Pinpoint the cell where the given text exists, returning its (X, Y) midpoint coordinate. 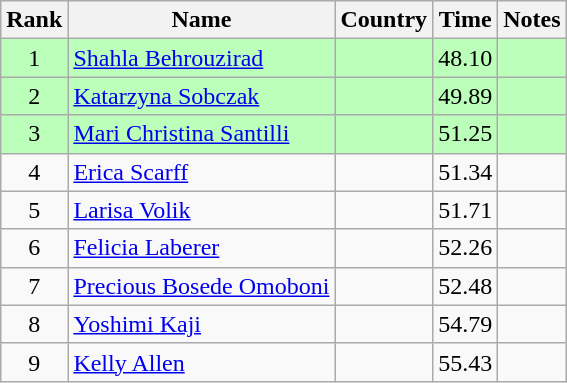
5 (34, 210)
7 (34, 286)
55.43 (466, 362)
Shahla Behrouzirad (202, 58)
51.71 (466, 210)
6 (34, 248)
Erica Scarff (202, 172)
Katarzyna Sobczak (202, 96)
49.89 (466, 96)
Notes (532, 20)
Precious Bosede Omoboni (202, 286)
Felicia Laberer (202, 248)
51.34 (466, 172)
Country (384, 20)
Time (466, 20)
9 (34, 362)
Name (202, 20)
Rank (34, 20)
4 (34, 172)
51.25 (466, 134)
52.48 (466, 286)
3 (34, 134)
54.79 (466, 324)
Larisa Volik (202, 210)
2 (34, 96)
Mari Christina Santilli (202, 134)
48.10 (466, 58)
Kelly Allen (202, 362)
Yoshimi Kaji (202, 324)
1 (34, 58)
8 (34, 324)
52.26 (466, 248)
